From the cell containing the given text, extract its center point as [x, y] coordinate. 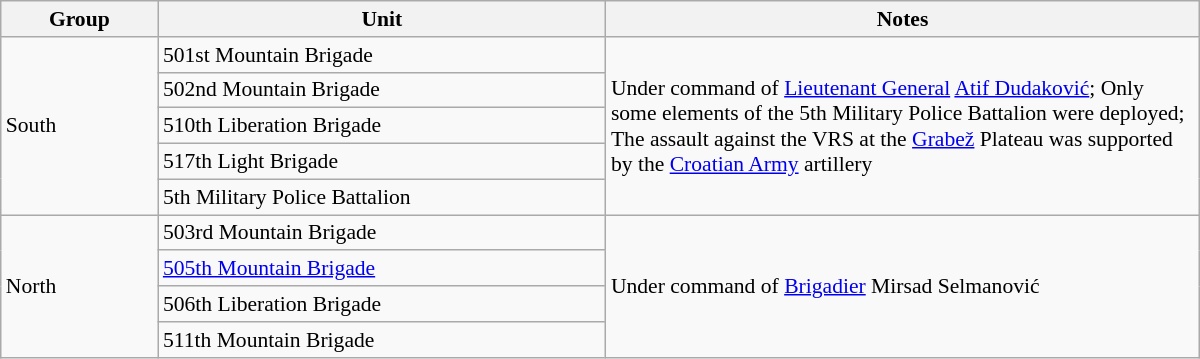
Notes [902, 19]
North [80, 286]
511th Mountain Brigade [382, 340]
Under command of Brigadier Mirsad Selmanović [902, 286]
502nd Mountain Brigade [382, 90]
Group [80, 19]
510th Liberation Brigade [382, 126]
503rd Mountain Brigade [382, 233]
501st Mountain Brigade [382, 55]
South [80, 126]
517th Light Brigade [382, 162]
Unit [382, 19]
5th Military Police Battalion [382, 197]
506th Liberation Brigade [382, 304]
505th Mountain Brigade [382, 269]
